Provide the [X, Y] coordinate of the cell's center where the given text is located.  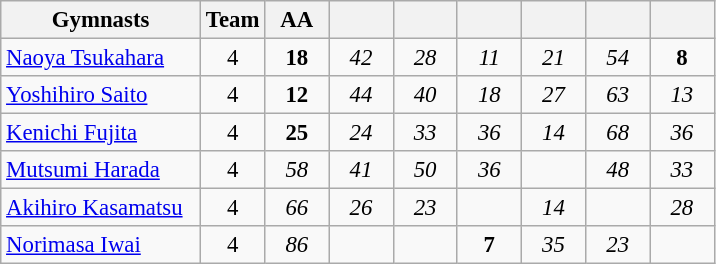
Kenichi Fujita [101, 133]
Norimasa Iwai [101, 245]
12 [297, 95]
44 [361, 95]
50 [425, 170]
Yoshihiro Saito [101, 95]
Mutsumi Harada [101, 170]
21 [553, 58]
58 [297, 170]
63 [618, 95]
Team [232, 20]
26 [361, 208]
66 [297, 208]
Gymnasts [101, 20]
27 [553, 95]
25 [297, 133]
40 [425, 95]
Akihiro Kasamatsu [101, 208]
68 [618, 133]
42 [361, 58]
Naoya Tsukahara [101, 58]
11 [489, 58]
86 [297, 245]
35 [553, 245]
8 [682, 58]
7 [489, 245]
AA [297, 20]
41 [361, 170]
13 [682, 95]
48 [618, 170]
54 [618, 58]
24 [361, 133]
